Locate the cell with the specified text and output its (x, y) center coordinate. 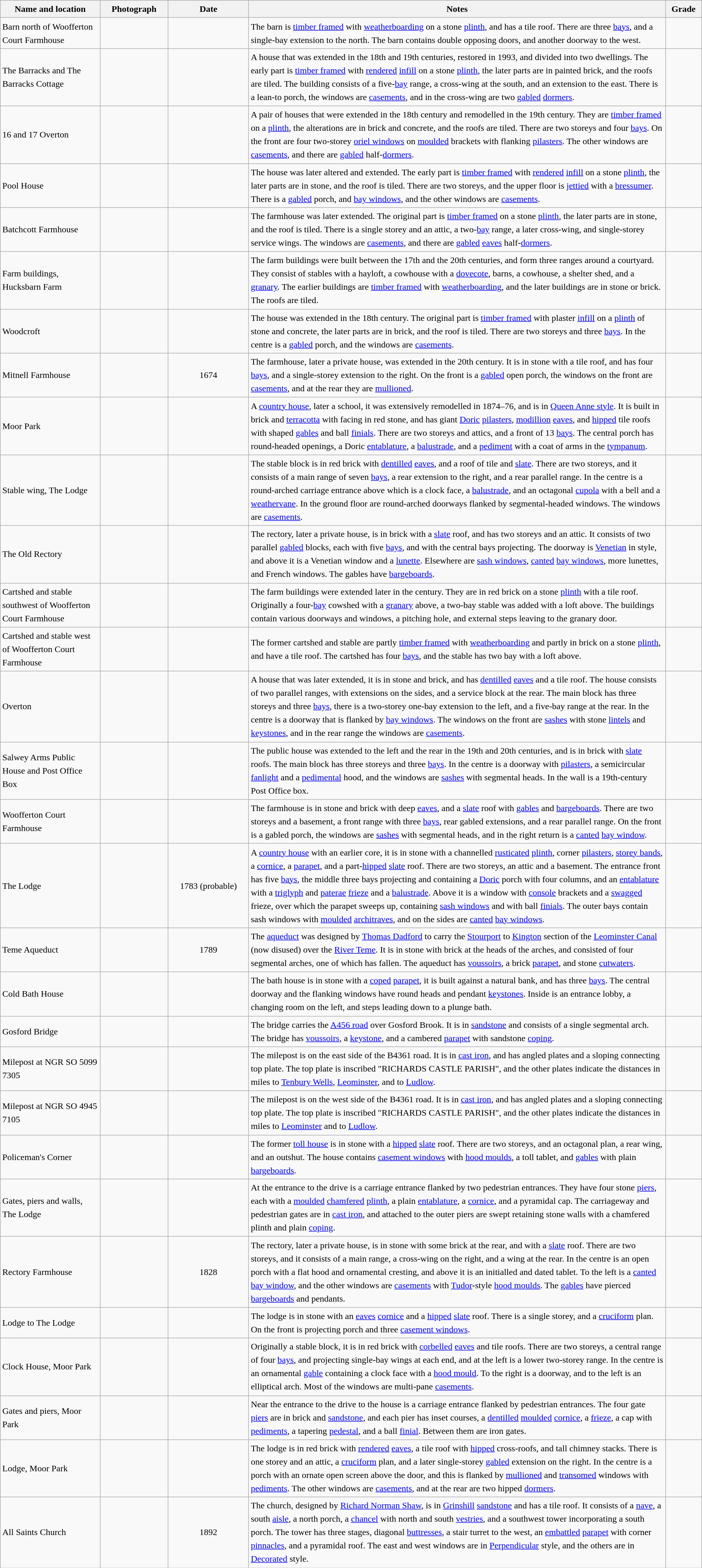
The Lodge (50, 886)
Clock House, Moor Park (50, 1366)
All Saints Church (50, 1532)
Mitnell Farmhouse (50, 375)
1789 (208, 950)
Teme Aqueduct (50, 950)
Stable wing, The Lodge (50, 490)
Date (208, 9)
Lodge to The Lodge (50, 1323)
Policeman's Corner (50, 1157)
The Barracks and The Barracks Cottage (50, 77)
Cartshed and stable southwest of Woofferton Court Farmhouse (50, 605)
Lodge, Moor Park (50, 1469)
Cold Bath House (50, 994)
Gates and piers, Moor Park (50, 1418)
16 and 17 Overton (50, 135)
Gosford Bridge (50, 1032)
1783 (probable) (208, 886)
1674 (208, 375)
Photograph (134, 9)
1828 (208, 1272)
Batchcott Farmhouse (50, 230)
Moor Park (50, 426)
Milepost at NGR SO 4945 7105 (50, 1113)
1892 (208, 1532)
Milepost at NGR SO 5099 7305 (50, 1069)
Woofferton Court Farmhouse (50, 822)
Overton (50, 707)
Pool House (50, 185)
Rectory Farmhouse (50, 1272)
Gates, piers and walls, The Lodge (50, 1208)
The Old Rectory (50, 554)
Grade (683, 9)
Farm buildings, Hucksbarn Farm (50, 280)
Salwey Arms Public House and Post Office Box (50, 771)
Woodcroft (50, 331)
Cartshed and stable west of Woofferton Court Farmhouse (50, 649)
Name and location (50, 9)
Barn north of Woofferton Court Farmhouse (50, 33)
Notes (457, 9)
